Capture the cell that displays the provided text and extract its [x, y] central coordinate. 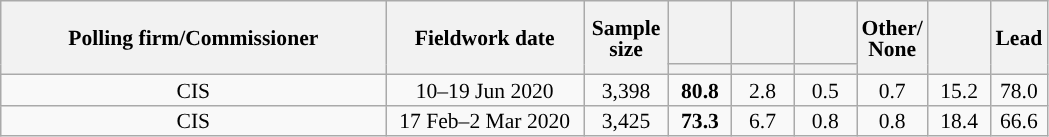
17 Feb–2 Mar 2020 [485, 120]
2.8 [762, 90]
Lead [1018, 38]
Fieldwork date [485, 38]
18.4 [960, 120]
Polling firm/Commissioner [194, 38]
0.5 [826, 90]
Other/None [892, 38]
80.8 [700, 90]
78.0 [1018, 90]
15.2 [960, 90]
66.6 [1018, 120]
3,425 [626, 120]
3,398 [626, 90]
6.7 [762, 120]
10–19 Jun 2020 [485, 90]
Sample size [626, 38]
73.3 [700, 120]
0.7 [892, 90]
